Return the (x, y) coordinate for the center point of the cell that contains the specified text.  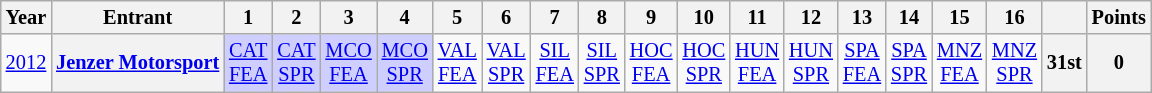
5 (458, 17)
Jenzer Motorsport (138, 63)
Points (1119, 17)
CATSPR (296, 63)
MNZFEA (960, 63)
0 (1119, 63)
11 (757, 17)
13 (862, 17)
3 (348, 17)
SPAFEA (862, 63)
2 (296, 17)
14 (909, 17)
MCOFEA (348, 63)
16 (1014, 17)
7 (555, 17)
12 (811, 17)
15 (960, 17)
10 (704, 17)
MNZSPR (1014, 63)
HOCFEA (652, 63)
SPASPR (909, 63)
HUNFEA (757, 63)
MCOSPR (405, 63)
Entrant (138, 17)
CATFEA (248, 63)
HUNSPR (811, 63)
VALFEA (458, 63)
9 (652, 17)
4 (405, 17)
8 (602, 17)
SILSPR (602, 63)
SILFEA (555, 63)
1 (248, 17)
Year (26, 17)
31st (1064, 63)
VALSPR (506, 63)
HOCSPR (704, 63)
2012 (26, 63)
6 (506, 17)
